Pinpoint the cell where the given text exists, returning its [x, y] midpoint coordinate. 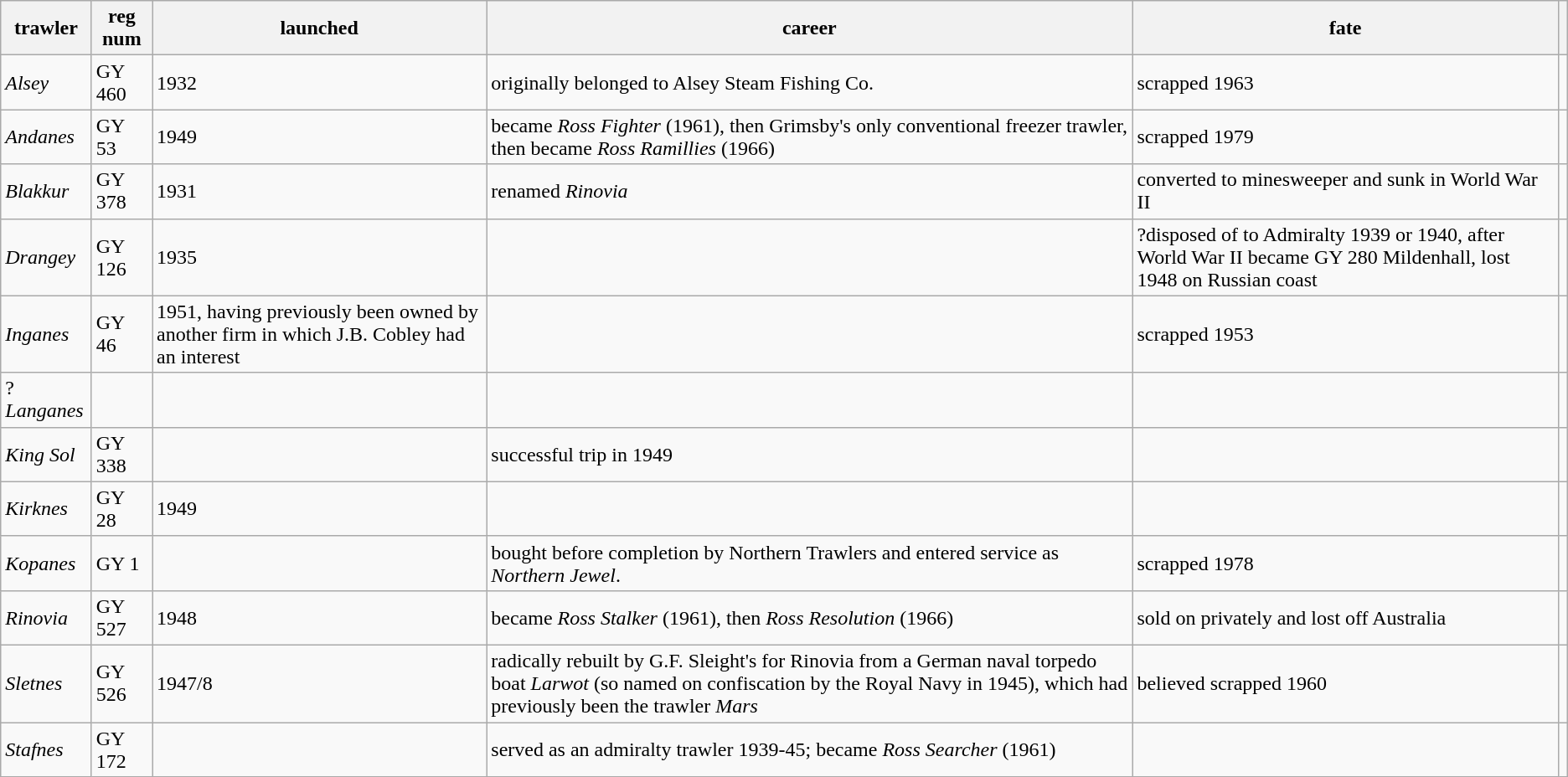
fate [1345, 28]
Sletnes [46, 683]
Stafnes [46, 749]
converted to minesweeper and sunk in World War II [1345, 191]
GY 46 [121, 334]
Rinovia [46, 618]
Drangey [46, 257]
became Ross Fighter (1961), then Grimsby's only conventional freezer trawler, then became Ross Ramillies (1966) [809, 137]
GY 53 [121, 137]
?Langanes [46, 400]
GY 126 [121, 257]
launched [320, 28]
scrapped 1978 [1345, 563]
Andanes [46, 137]
bought before completion by Northern Trawlers and entered service as Northern Jewel. [809, 563]
GY 172 [121, 749]
Kopanes [46, 563]
sold on privately and lost off Australia [1345, 618]
career [809, 28]
believed scrapped 1960 [1345, 683]
Inganes [46, 334]
scrapped 1963 [1345, 82]
GY 526 [121, 683]
successful trip in 1949 [809, 454]
became Ross Stalker (1961), then Ross Resolution (1966) [809, 618]
?disposed of to Admiralty 1939 or 1940, after World War II became GY 280 Mildenhall, lost 1948 on Russian coast [1345, 257]
GY 1 [121, 563]
1931 [320, 191]
trawler [46, 28]
Alsey [46, 82]
reg num [121, 28]
Blakkur [46, 191]
1948 [320, 618]
scrapped 1953 [1345, 334]
1951, having previously been owned by another firm in which J.B. Cobley had an interest [320, 334]
served as an admiralty trawler 1939-45; became Ross Searcher (1961) [809, 749]
1932 [320, 82]
King Sol [46, 454]
1935 [320, 257]
GY 378 [121, 191]
1947/8 [320, 683]
GY 527 [121, 618]
Kirknes [46, 509]
GY 460 [121, 82]
scrapped 1979 [1345, 137]
renamed Rinovia [809, 191]
originally belonged to Alsey Steam Fishing Co. [809, 82]
GY 28 [121, 509]
GY 338 [121, 454]
